Determine the [x, y] coordinate at the center of the cell enclosing the given text.  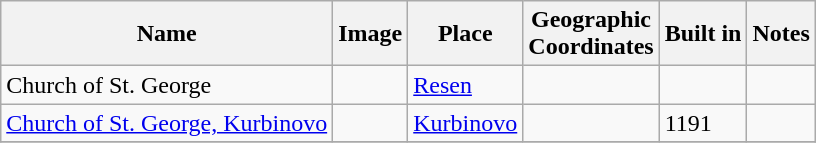
Built in [703, 34]
GeographicCoordinates [591, 34]
Place [466, 34]
Notes [781, 34]
Church of St. George [167, 85]
Church of St. George, Kurbinovo [167, 123]
Resen [466, 85]
1191 [703, 123]
Kurbinovo [466, 123]
Name [167, 34]
Image [370, 34]
